Provide the (X, Y) coordinate of the cell's center where the given text is located.  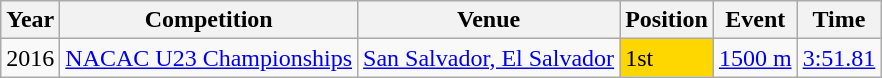
San Salvador, El Salvador (489, 58)
1st (667, 58)
3:51.81 (839, 58)
Venue (489, 20)
1500 m (755, 58)
Position (667, 20)
Event (755, 20)
NACAC U23 Championships (209, 58)
Time (839, 20)
2016 (30, 58)
Competition (209, 20)
Year (30, 20)
